Identify which cell holds the provided text, then report its [X, Y] central coordinate. 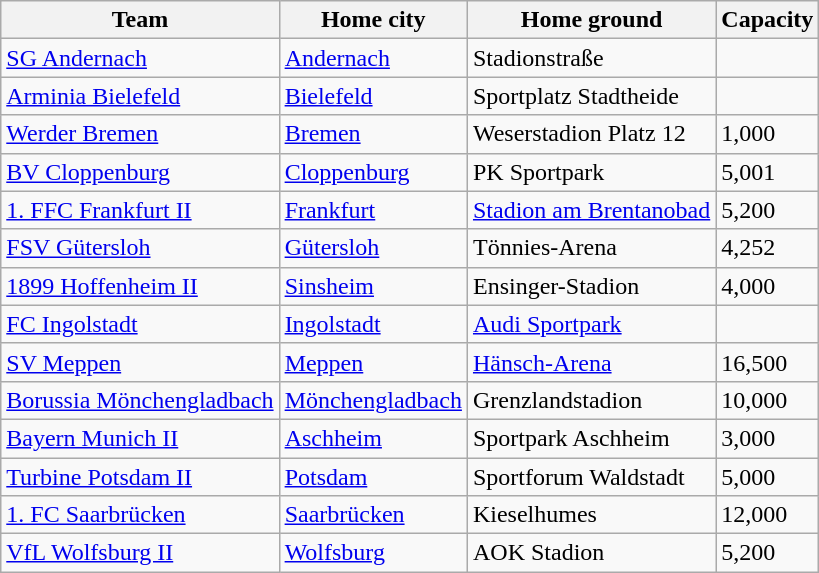
SG Andernach [140, 58]
1. FFC Frankfurt II [140, 210]
3,000 [768, 438]
4,252 [768, 248]
Stadionstraße [591, 58]
Sportforum Waldstadt [591, 477]
Potsdam [373, 477]
Team [140, 20]
Borussia Mönchengladbach [140, 400]
AOK Stadion [591, 553]
Audi Sportpark [591, 324]
Meppen [373, 362]
Sportplatz Stadtheide [591, 96]
Arminia Bielefeld [140, 96]
Werder Bremen [140, 134]
Wolfsburg [373, 553]
Cloppenburg [373, 172]
Weserstadion Platz 12 [591, 134]
5,000 [768, 477]
Mönchengladbach [373, 400]
Stadion am Brentanobad [591, 210]
FC Ingolstadt [140, 324]
1,000 [768, 134]
1899 Hoffenheim II [140, 286]
Sinsheim [373, 286]
Saarbrücken [373, 515]
Hänsch-Arena [591, 362]
Ensinger-Stadion [591, 286]
VfL Wolfsburg II [140, 553]
Turbine Potsdam II [140, 477]
Grenzlandstadion [591, 400]
Gütersloh [373, 248]
Bielefeld [373, 96]
10,000 [768, 400]
Home ground [591, 20]
Bayern Munich II [140, 438]
12,000 [768, 515]
PK Sportpark [591, 172]
Tönnies-Arena [591, 248]
16,500 [768, 362]
FSV Gütersloh [140, 248]
SV Meppen [140, 362]
Kieselhumes [591, 515]
Bremen [373, 134]
Ingolstadt [373, 324]
Home city [373, 20]
5,001 [768, 172]
Sportpark Aschheim [591, 438]
Capacity [768, 20]
1. FC Saarbrücken [140, 515]
Frankfurt [373, 210]
Andernach [373, 58]
4,000 [768, 286]
Aschheim [373, 438]
BV Cloppenburg [140, 172]
